Extract the (X, Y) coordinate from the center of the cell holding the provided text.  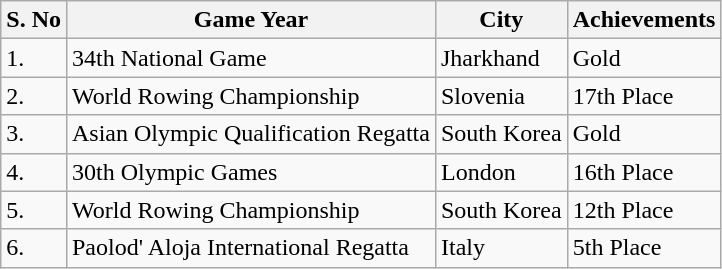
12th Place (644, 210)
Achievements (644, 20)
34th National Game (250, 58)
5th Place (644, 248)
30th Olympic Games (250, 172)
Jharkhand (501, 58)
2. (34, 96)
17th Place (644, 96)
Game Year (250, 20)
Asian Olympic Qualification Regatta (250, 134)
London (501, 172)
S. No (34, 20)
3. (34, 134)
Paolod' Aloja International Regatta (250, 248)
Italy (501, 248)
City (501, 20)
Slovenia (501, 96)
5. (34, 210)
4. (34, 172)
6. (34, 248)
16th Place (644, 172)
1. (34, 58)
